From the cell containing the given text, extract its center point as (X, Y) coordinate. 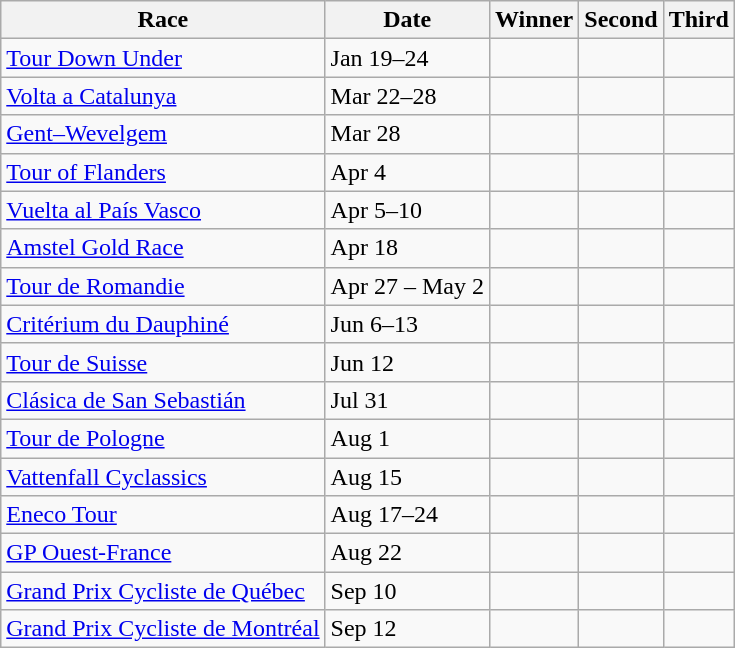
Race (163, 20)
Apr 4 (407, 172)
Third (698, 20)
Mar 22–28 (407, 96)
Tour Down Under (163, 58)
Jul 31 (407, 400)
Gent–Wevelgem (163, 134)
Volta a Catalunya (163, 96)
Tour of Flanders (163, 172)
Winner (534, 20)
Jun 6–13 (407, 324)
Clásica de San Sebastián (163, 400)
GP Ouest-France (163, 553)
Apr 5–10 (407, 210)
Jun 12 (407, 362)
Amstel Gold Race (163, 248)
Tour de Pologne (163, 438)
Aug 22 (407, 553)
Grand Prix Cycliste de Québec (163, 591)
Critérium du Dauphiné (163, 324)
Aug 17–24 (407, 515)
Grand Prix Cycliste de Montréal (163, 629)
Apr 18 (407, 248)
Eneco Tour (163, 515)
Apr 27 – May 2 (407, 286)
Sep 10 (407, 591)
Date (407, 20)
Jan 19–24 (407, 58)
Tour de Suisse (163, 362)
Tour de Romandie (163, 286)
Sep 12 (407, 629)
Aug 15 (407, 477)
Vattenfall Cyclassics (163, 477)
Aug 1 (407, 438)
Second (621, 20)
Vuelta al País Vasco (163, 210)
Mar 28 (407, 134)
